Output the [X, Y] coordinate of the center of the cell containing the given text.  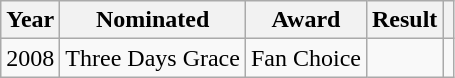
Fan Choice [306, 58]
Award [306, 20]
Nominated [153, 20]
2008 [30, 58]
Year [30, 20]
Three Days Grace [153, 58]
Result [404, 20]
